Pinpoint the cell where the given text exists, returning its (x, y) midpoint coordinate. 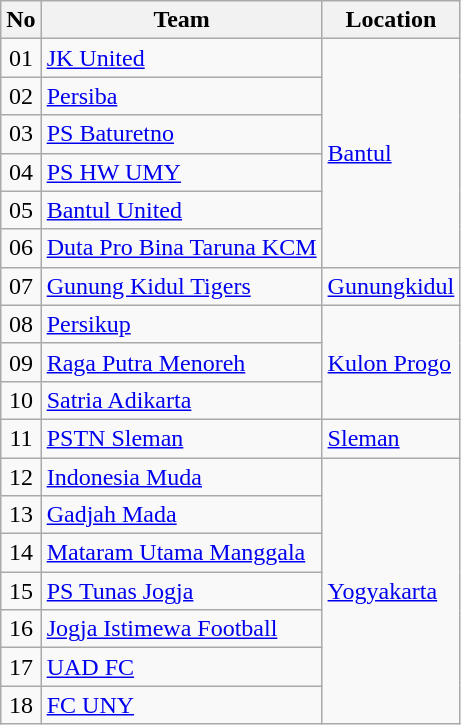
PS Baturetno (182, 134)
PSTN Sleman (182, 438)
Satria Adikarta (182, 400)
Persikup (182, 324)
18 (21, 705)
UAD FC (182, 667)
17 (21, 667)
01 (21, 58)
Yogyakarta (391, 591)
Bantul (391, 153)
PS Tunas Jogja (182, 591)
Gadjah Mada (182, 515)
15 (21, 591)
Team (182, 20)
Persiba (182, 96)
Location (391, 20)
10 (21, 400)
04 (21, 172)
Sleman (391, 438)
Indonesia Muda (182, 477)
No (21, 20)
12 (21, 477)
13 (21, 515)
05 (21, 210)
08 (21, 324)
JK United (182, 58)
16 (21, 629)
PS HW UMY (182, 172)
07 (21, 286)
Gunung Kidul Tigers (182, 286)
Jogja Istimewa Football (182, 629)
Kulon Progo (391, 362)
Mataram Utama Manggala (182, 553)
Gunungkidul (391, 286)
03 (21, 134)
Duta Pro Bina Taruna KCM (182, 248)
11 (21, 438)
Bantul United (182, 210)
Raga Putra Menoreh (182, 362)
06 (21, 248)
09 (21, 362)
14 (21, 553)
FC UNY (182, 705)
02 (21, 96)
